Identify which cell holds the provided text, then report its (x, y) central coordinate. 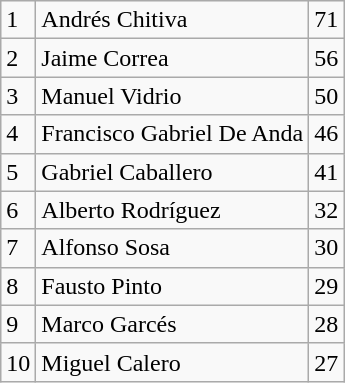
Marco Garcés (172, 324)
7 (18, 248)
Gabriel Caballero (172, 172)
Alfonso Sosa (172, 248)
50 (326, 96)
Fausto Pinto (172, 286)
46 (326, 134)
8 (18, 286)
Andrés Chitiva (172, 20)
41 (326, 172)
27 (326, 362)
6 (18, 210)
30 (326, 248)
28 (326, 324)
56 (326, 58)
2 (18, 58)
3 (18, 96)
29 (326, 286)
Jaime Correa (172, 58)
10 (18, 362)
71 (326, 20)
Alberto Rodríguez (172, 210)
32 (326, 210)
Miguel Calero (172, 362)
Manuel Vidrio (172, 96)
1 (18, 20)
9 (18, 324)
Francisco Gabriel De Anda (172, 134)
4 (18, 134)
5 (18, 172)
